Find where the given text appears and provide that cell's center as (x, y) coordinate. 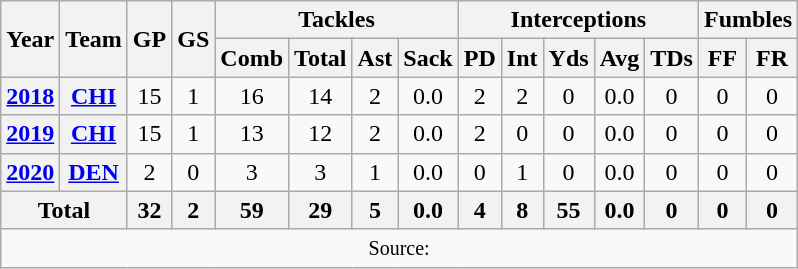
29 (321, 210)
2018 (30, 96)
Ast (375, 58)
TDs (672, 58)
Yds (568, 58)
GS (194, 39)
13 (252, 134)
2020 (30, 172)
DEN (94, 172)
14 (321, 96)
16 (252, 96)
Sack (428, 58)
Source: (400, 248)
Comb (252, 58)
GP (149, 39)
8 (522, 210)
55 (568, 210)
32 (149, 210)
5 (375, 210)
Avg (620, 58)
12 (321, 134)
Tackles (336, 20)
4 (480, 210)
Interceptions (578, 20)
2019 (30, 134)
59 (252, 210)
FR (772, 58)
PD (480, 58)
Int (522, 58)
Team (94, 39)
Fumbles (748, 20)
Year (30, 39)
FF (722, 58)
